Output the [X, Y] coordinate of the center of the cell containing the given text.  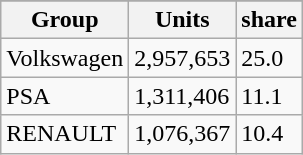
Volkswagen [65, 58]
RENAULT [65, 134]
25.0 [270, 58]
1,076,367 [182, 134]
10.4 [270, 134]
2,957,653 [182, 58]
1,311,406 [182, 96]
Group [65, 20]
Units [182, 20]
11.1 [270, 96]
share [270, 20]
PSA [65, 96]
